For the text-containing cell, return its midpoint in [X, Y] coordinate format. 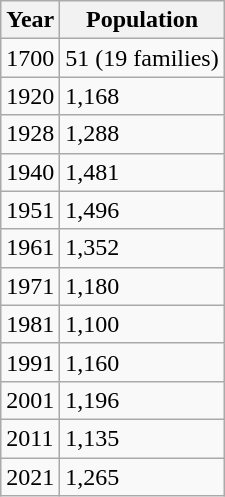
2011 [30, 438]
1,481 [142, 172]
1,265 [142, 477]
1981 [30, 324]
1,168 [142, 96]
1991 [30, 362]
1700 [30, 58]
1,196 [142, 400]
1951 [30, 210]
2021 [30, 477]
1,496 [142, 210]
1,100 [142, 324]
1,180 [142, 286]
1,288 [142, 134]
1961 [30, 248]
1971 [30, 286]
2001 [30, 400]
Population [142, 20]
1,352 [142, 248]
1920 [30, 96]
1,135 [142, 438]
51 (19 families) [142, 58]
1940 [30, 172]
1,160 [142, 362]
Year [30, 20]
1928 [30, 134]
